Extract the (x, y) coordinate from the center of the cell holding the provided text.  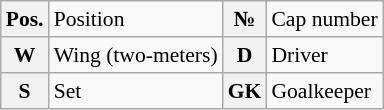
Driver (324, 55)
Position (136, 19)
W (25, 55)
№ (245, 19)
Set (136, 91)
S (25, 91)
Cap number (324, 19)
GK (245, 91)
D (245, 55)
Goalkeeper (324, 91)
Pos. (25, 19)
Wing (two-meters) (136, 55)
